Pinpoint the cell where the given text exists, returning its [X, Y] midpoint coordinate. 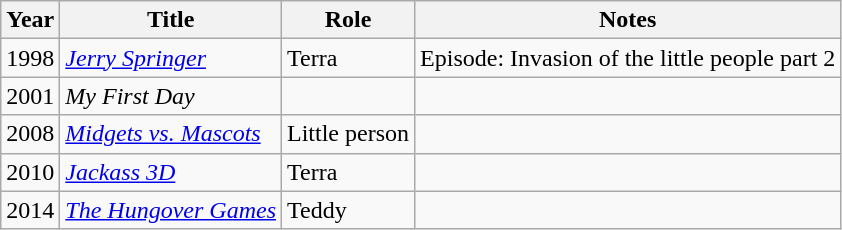
The Hungover Games [171, 210]
2008 [30, 134]
Notes [628, 20]
Teddy [348, 210]
Title [171, 20]
My First Day [171, 96]
Role [348, 20]
Year [30, 20]
2010 [30, 172]
2014 [30, 210]
Episode: Invasion of the little people part 2 [628, 58]
2001 [30, 96]
Midgets vs. Mascots [171, 134]
Jerry Springer [171, 58]
Little person [348, 134]
Jackass 3D [171, 172]
1998 [30, 58]
